Return (X, Y) of the center of cell containing provided text 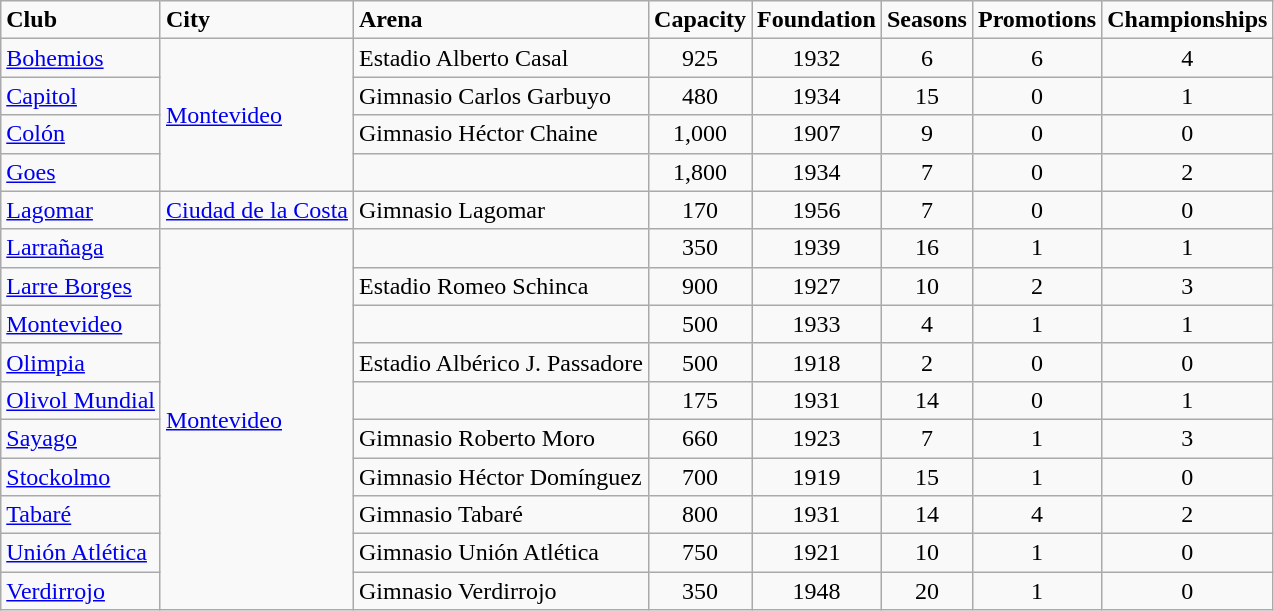
Gimnasio Unión Atlética (502, 553)
Sayago (81, 438)
20 (926, 591)
900 (700, 286)
Olivol Mundial (81, 400)
Arena (502, 20)
1918 (817, 362)
925 (700, 58)
Capacity (700, 20)
City (256, 20)
Verdirrojo (81, 591)
Estadio Romeo Schinca (502, 286)
Capitol (81, 96)
175 (700, 400)
Gimnasio Tabaré (502, 515)
660 (700, 438)
1939 (817, 248)
1956 (817, 210)
Gimnasio Carlos Garbuyo (502, 96)
1932 (817, 58)
16 (926, 248)
1919 (817, 477)
Bohemios (81, 58)
1948 (817, 591)
170 (700, 210)
Estadio Alberto Casal (502, 58)
Tabaré (81, 515)
Unión Atlética (81, 553)
Gimnasio Roberto Moro (502, 438)
Gimnasio Verdirrojo (502, 591)
Championships (1188, 20)
1,800 (700, 172)
1927 (817, 286)
Gimnasio Lagomar (502, 210)
Club (81, 20)
Seasons (926, 20)
Gimnasio Héctor Domínguez (502, 477)
750 (700, 553)
1907 (817, 134)
Ciudad de la Costa (256, 210)
Gimnasio Héctor Chaine (502, 134)
Stockolmo (81, 477)
480 (700, 96)
700 (700, 477)
Colón (81, 134)
Promotions (1036, 20)
Estadio Albérico J. Passadore (502, 362)
1923 (817, 438)
800 (700, 515)
9 (926, 134)
Larre Borges (81, 286)
Olimpia (81, 362)
1921 (817, 553)
1,000 (700, 134)
Lagomar (81, 210)
1933 (817, 324)
Goes (81, 172)
Foundation (817, 20)
Larrañaga (81, 248)
